Pinpoint the cell where the given text exists, returning its [x, y] midpoint coordinate. 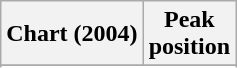
Peakposition [189, 34]
Chart (2004) [72, 34]
